From the cell containing the given text, extract its center point as (x, y) coordinate. 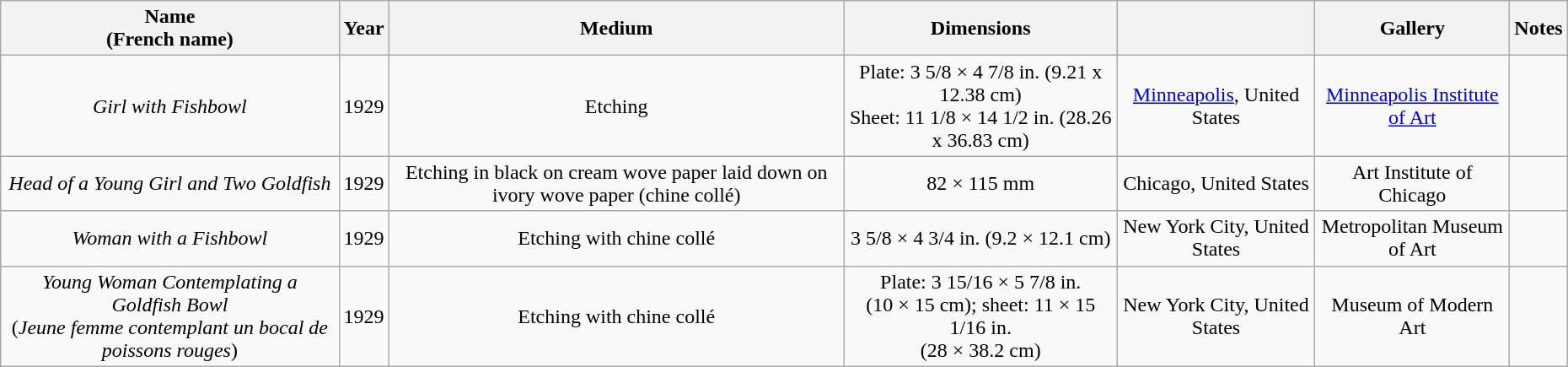
Plate: 3 5/8 × 4 7/8 in. (9.21 x 12.38 cm)Sheet: 11 1/8 × 14 1/2 in. (28.26 x 36.83 cm) (980, 106)
Minneapolis Institute of Art (1413, 106)
Etching (616, 106)
Medium (616, 29)
Dimensions (980, 29)
3 5/8 × 4 3/4 in. (9.2 × 12.1 cm) (980, 238)
Plate: 3 15/16 × 5 7/8 in.(10 × 15 cm); sheet: 11 × 15 1/16 in.(28 × 38.2 cm) (980, 316)
Name (French name) (170, 29)
Head of a Young Girl and Two Goldfish (170, 184)
Minneapolis, United States (1216, 106)
Girl with Fishbowl (170, 106)
Metropolitan Museum of Art (1413, 238)
82 × 115 mm (980, 184)
Art Institute of Chicago (1413, 184)
Chicago, United States (1216, 184)
Notes (1538, 29)
Etching in black on cream wove paper laid down on ivory wove paper (chine collé) (616, 184)
Woman with a Fishbowl (170, 238)
Museum of Modern Art (1413, 316)
Year (364, 29)
Young Woman Contemplating a Goldfish Bowl (Jeune femme contemplant un bocal de poissons rouges) (170, 316)
Gallery (1413, 29)
